From the cell containing the given text, extract its center point as [x, y] coordinate. 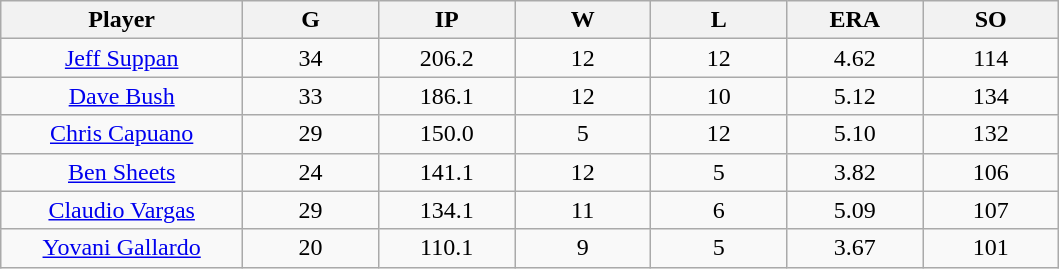
150.0 [447, 134]
9 [583, 248]
Yovani Gallardo [122, 248]
101 [991, 248]
Ben Sheets [122, 172]
G [311, 20]
Chris Capuano [122, 134]
3.67 [855, 248]
10 [719, 96]
Dave Bush [122, 96]
110.1 [447, 248]
11 [583, 210]
3.82 [855, 172]
20 [311, 248]
Jeff Suppan [122, 58]
4.62 [855, 58]
106 [991, 172]
134 [991, 96]
132 [991, 134]
5.09 [855, 210]
Claudio Vargas [122, 210]
107 [991, 210]
114 [991, 58]
5.12 [855, 96]
186.1 [447, 96]
6 [719, 210]
ERA [855, 20]
206.2 [447, 58]
IP [447, 20]
SO [991, 20]
W [583, 20]
L [719, 20]
Player [122, 20]
5.10 [855, 134]
33 [311, 96]
34 [311, 58]
24 [311, 172]
134.1 [447, 210]
141.1 [447, 172]
